Identify which cell holds the provided text, then report its (x, y) central coordinate. 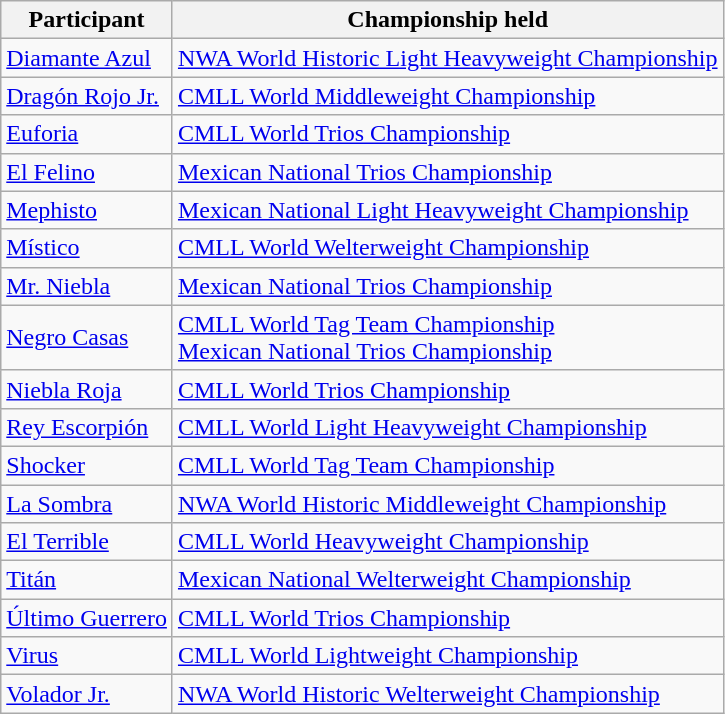
Participant (87, 20)
Mexican National Light Heavyweight Championship (448, 210)
Shocker (87, 465)
CMLL World Middleweight Championship (448, 96)
El Terrible (87, 542)
Diamante Azul (87, 58)
CMLL World Lightweight Championship (448, 656)
Niebla Roja (87, 389)
NWA World Historic Middleweight Championship (448, 503)
CMLL World Tag Team ChampionshipMexican National Trios Championship (448, 338)
Negro Casas (87, 338)
Mephisto (87, 210)
NWA World Historic Light Heavyweight Championship (448, 58)
CMLL World Light Heavyweight Championship (448, 427)
Último Guerrero (87, 618)
Volador Jr. (87, 694)
Dragón Rojo Jr. (87, 96)
Virus (87, 656)
Mr. Niebla (87, 286)
Euforia (87, 134)
Championship held (448, 20)
El Felino (87, 172)
NWA World Historic Welterweight Championship (448, 694)
Místico (87, 248)
Titán (87, 580)
CMLL World Welterweight Championship (448, 248)
Mexican National Welterweight Championship (448, 580)
La Sombra (87, 503)
Rey Escorpión (87, 427)
CMLL World Tag Team Championship (448, 465)
CMLL World Heavyweight Championship (448, 542)
